Capture the cell that displays the provided text and extract its (x, y) central coordinate. 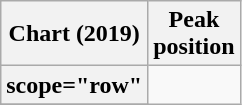
Peakposition (194, 34)
Chart (2019) (74, 34)
scope="row" (74, 85)
